Detect which cell encompasses the target text, then output its (X, Y) center coordinate. 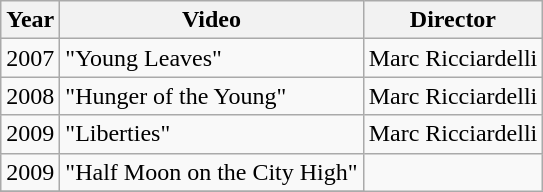
2007 (30, 58)
Video (212, 20)
"Young Leaves" (212, 58)
2008 (30, 96)
"Hunger of the Young" (212, 96)
"Half Moon on the City High" (212, 172)
Director (453, 20)
Year (30, 20)
"Liberties" (212, 134)
